Return the [X, Y] coordinate for the center point of the cell that contains the specified text.  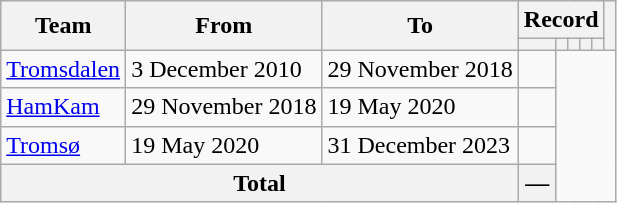
— [537, 183]
Total [260, 183]
Tromsø [64, 145]
To [420, 26]
Record [561, 20]
HamKam [64, 107]
Tromsdalen [64, 69]
From [224, 26]
3 December 2010 [224, 69]
Team [64, 26]
31 December 2023 [420, 145]
